Identify which cell holds the provided text, then report its [X, Y] central coordinate. 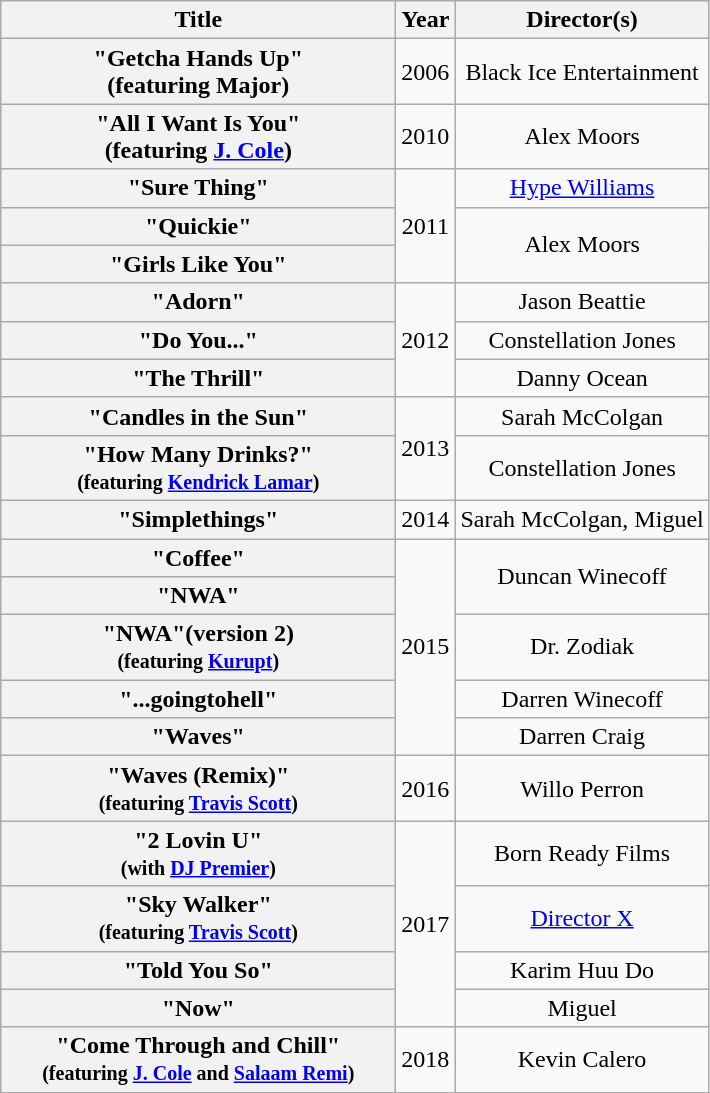
"Sure Thing" [198, 188]
"Candles in the Sun" [198, 416]
2013 [426, 448]
Hype Williams [582, 188]
Black Ice Entertainment [582, 72]
Jason Beattie [582, 302]
"2 Lovin U"(with DJ Premier) [198, 854]
"Adorn" [198, 302]
"Simplethings" [198, 519]
2015 [426, 646]
Born Ready Films [582, 854]
2018 [426, 1060]
"Now" [198, 1008]
"The Thrill" [198, 378]
Director X [582, 918]
2006 [426, 72]
"Come Through and Chill"(featuring J. Cole and Salaam Remi) [198, 1060]
Karim Huu Do [582, 970]
Darren Winecoff [582, 699]
"NWA"(version 2)(featuring Kurupt) [198, 648]
Title [198, 20]
"...goingtohell" [198, 699]
"NWA" [198, 596]
"Waves" [198, 737]
2012 [426, 340]
"Told You So" [198, 970]
"Coffee" [198, 557]
Sarah McColgan, Miguel [582, 519]
2011 [426, 226]
2017 [426, 924]
"Girls Like You" [198, 264]
"Quickie" [198, 226]
"Do You..." [198, 340]
Miguel [582, 1008]
"Getcha Hands Up"(featuring Major) [198, 72]
Year [426, 20]
Sarah McColgan [582, 416]
"All I Want Is You"(featuring J. Cole) [198, 136]
"Waves (Remix)"(featuring Travis Scott) [198, 788]
Duncan Winecoff [582, 576]
2010 [426, 136]
Willo Perron [582, 788]
"Sky Walker"(featuring Travis Scott) [198, 918]
Director(s) [582, 20]
2014 [426, 519]
"How Many Drinks?"(featuring Kendrick Lamar) [198, 468]
Kevin Calero [582, 1060]
Dr. Zodiak [582, 648]
2016 [426, 788]
Danny Ocean [582, 378]
Darren Craig [582, 737]
